For the text-containing cell, return its midpoint in (X, Y) coordinate format. 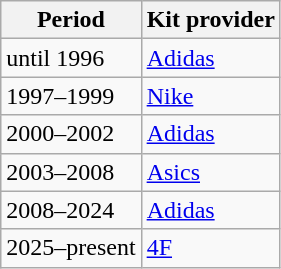
2000–2002 (71, 134)
Nike (210, 96)
2025–present (71, 248)
Asics (210, 172)
1997–1999 (71, 96)
2003–2008 (71, 172)
until 1996 (71, 58)
Kit provider (210, 20)
Period (71, 20)
2008–2024 (71, 210)
4F (210, 248)
